Pinpoint the cell where the given text exists, returning its (x, y) midpoint coordinate. 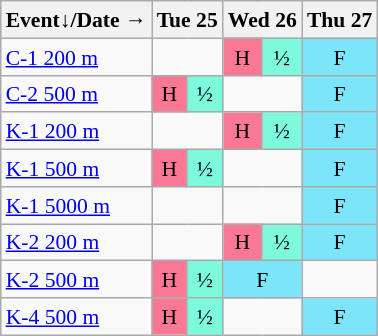
Thu 27 (340, 20)
K-2 200 m (76, 242)
Wed 26 (262, 20)
Event↓/Date → (76, 20)
K-1 500 m (76, 168)
Tue 25 (188, 20)
K-1 5000 m (76, 204)
C-2 500 m (76, 94)
K-2 500 m (76, 280)
K-1 200 m (76, 130)
C-1 200 m (76, 56)
K-4 500 m (76, 316)
